Locate the cell with the specified text and output its (X, Y) center coordinate. 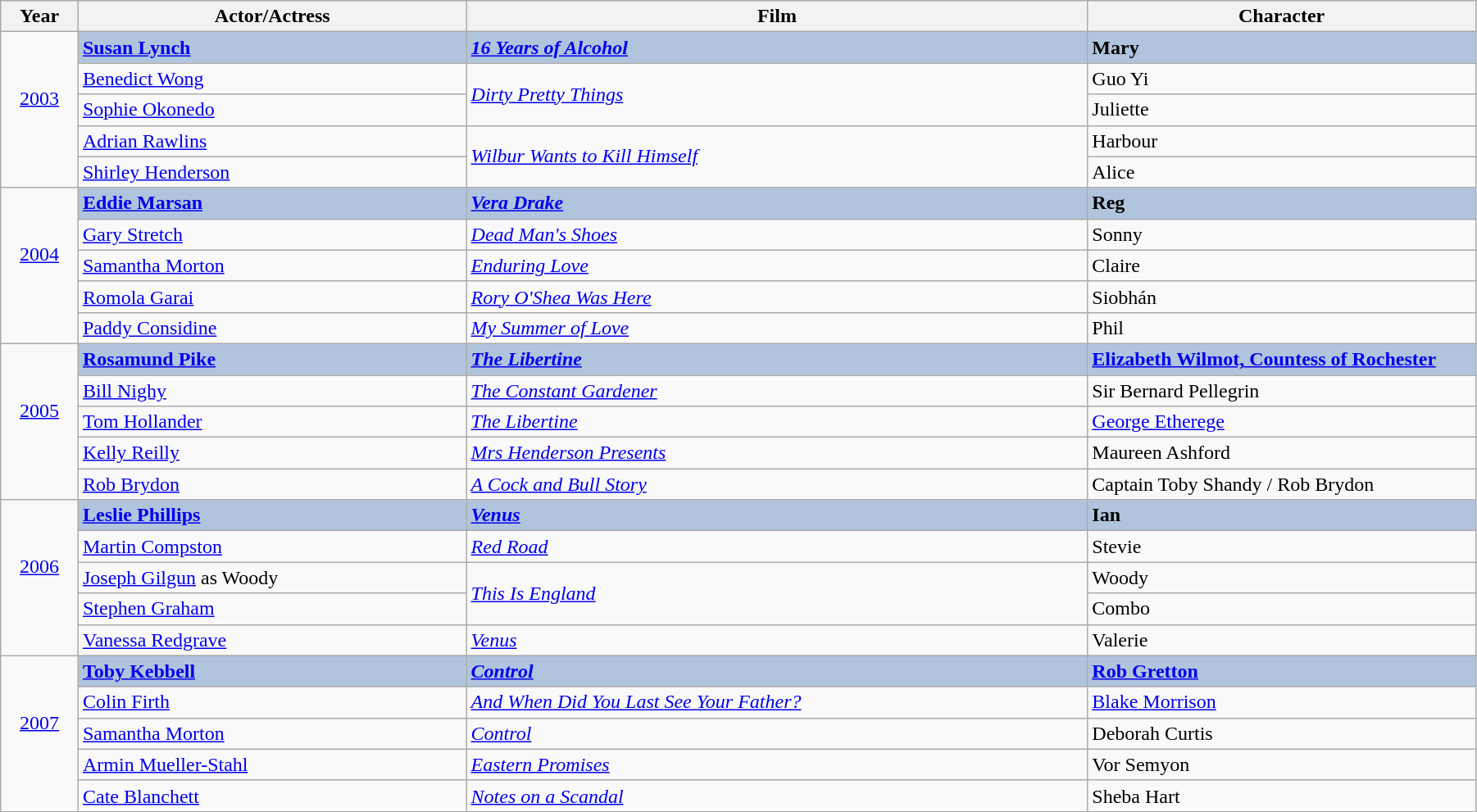
Leslie Phillips (272, 515)
Rory O'Shea Was Here (777, 297)
16 Years of Alcohol (777, 48)
Deborah Curtis (1282, 733)
Cate Blanchett (272, 796)
The Constant Gardener (777, 391)
Rob Gretton (1282, 671)
Actor/Actress (272, 16)
Mrs Henderson Presents (777, 453)
Tom Hollander (272, 422)
Armin Mueller-Stahl (272, 764)
2005 (39, 421)
Susan Lynch (272, 48)
Phil (1282, 328)
Martin Compston (272, 547)
Romola Garai (272, 297)
2004 (39, 265)
Eastern Promises (777, 764)
Enduring Love (777, 265)
Blake Morrison (1282, 702)
Gary Stretch (272, 234)
Combo (1282, 609)
This Is England (777, 593)
Alice (1282, 172)
Shirley Henderson (272, 172)
Colin Firth (272, 702)
Elizabeth Wilmot, Countess of Rochester (1282, 359)
2003 (39, 110)
Siobhán (1282, 297)
Toby Kebbell (272, 671)
Wilbur Wants to Kill Himself (777, 157)
Paddy Considine (272, 328)
Rosamund Pike (272, 359)
Captain Toby Shandy / Rob Brydon (1282, 484)
Mary (1282, 48)
George Etherege (1282, 422)
Eddie Marsan (272, 203)
Red Road (777, 547)
Guo Yi (1282, 79)
Claire (1282, 265)
Reg (1282, 203)
Vanessa Redgrave (272, 640)
Vera Drake (777, 203)
2007 (39, 733)
Rob Brydon (272, 484)
Kelly Reilly (272, 453)
Maureen Ashford (1282, 453)
Vor Semyon (1282, 764)
Sophie Okonedo (272, 110)
Woody (1282, 578)
Stevie (1282, 547)
Sir Bernard Pellegrin (1282, 391)
Dead Man's Shoes (777, 234)
Benedict Wong (272, 79)
Adrian Rawlins (272, 141)
And When Did You Last See Your Father? (777, 702)
Juliette (1282, 110)
Film (777, 16)
Character (1282, 16)
Year (39, 16)
Joseph Gilgun as Woody (272, 578)
Valerie (1282, 640)
Ian (1282, 515)
Notes on a Scandal (777, 796)
Stephen Graham (272, 609)
2006 (39, 578)
Bill Nighy (272, 391)
Harbour (1282, 141)
Dirty Pretty Things (777, 94)
Sheba Hart (1282, 796)
My Summer of Love (777, 328)
Sonny (1282, 234)
A Cock and Bull Story (777, 484)
